Provide the (x, y) coordinate of the cell's center where the given text is located.  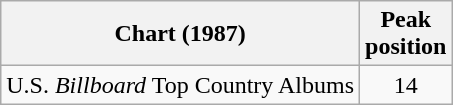
Peakposition (406, 34)
14 (406, 85)
Chart (1987) (180, 34)
U.S. Billboard Top Country Albums (180, 85)
